Scan for the cell matching the given text and deliver its (X, Y) coordinate at center. 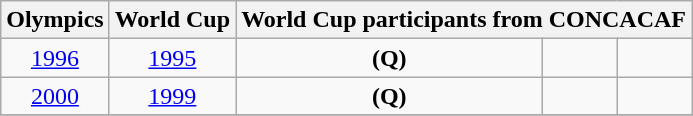
Olympics (55, 20)
World Cup participants from CONCACAF (464, 20)
1996 (55, 58)
1995 (172, 58)
2000 (55, 96)
1999 (172, 96)
World Cup (172, 20)
